Identify which cell holds the provided text, then report its (x, y) central coordinate. 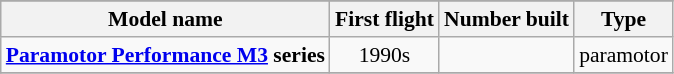
Paramotor Performance M3 series (166, 55)
Type (624, 19)
1990s (384, 55)
Model name (166, 19)
paramotor (624, 55)
Number built (506, 19)
First flight (384, 19)
